Output the (X, Y) coordinate of the center of the cell containing the given text.  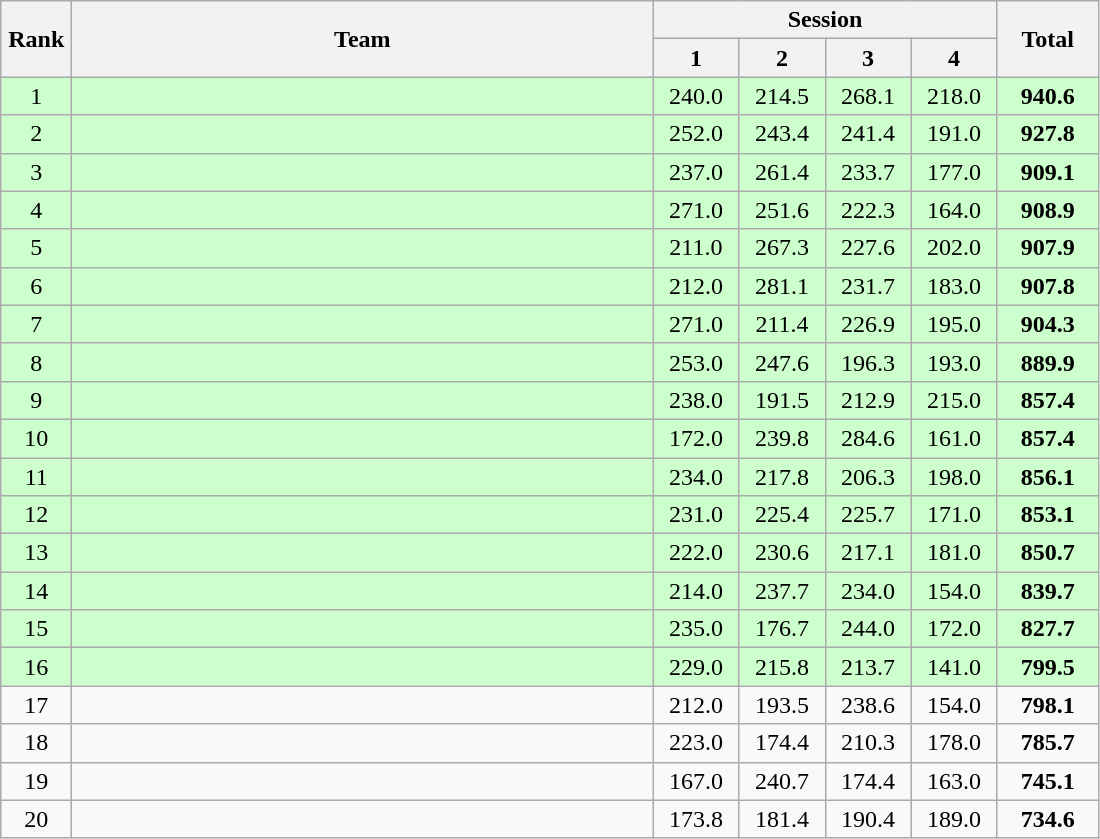
244.0 (868, 629)
176.7 (782, 629)
284.6 (868, 438)
907.9 (1048, 248)
235.0 (696, 629)
178.0 (954, 743)
12 (36, 515)
210.3 (868, 743)
183.0 (954, 286)
191.5 (782, 400)
252.0 (696, 134)
799.5 (1048, 667)
745.1 (1048, 781)
190.4 (868, 819)
233.7 (868, 172)
6 (36, 286)
238.6 (868, 705)
268.1 (868, 96)
237.7 (782, 591)
927.8 (1048, 134)
240.0 (696, 96)
193.0 (954, 362)
889.9 (1048, 362)
850.7 (1048, 553)
141.0 (954, 667)
19 (36, 781)
202.0 (954, 248)
839.7 (1048, 591)
217.1 (868, 553)
231.7 (868, 286)
226.9 (868, 324)
225.4 (782, 515)
231.0 (696, 515)
734.6 (1048, 819)
243.4 (782, 134)
18 (36, 743)
14 (36, 591)
191.0 (954, 134)
215.0 (954, 400)
196.3 (868, 362)
215.8 (782, 667)
161.0 (954, 438)
189.0 (954, 819)
238.0 (696, 400)
230.6 (782, 553)
163.0 (954, 781)
253.0 (696, 362)
Team (362, 39)
222.3 (868, 210)
7 (36, 324)
11 (36, 477)
5 (36, 248)
10 (36, 438)
164.0 (954, 210)
222.0 (696, 553)
206.3 (868, 477)
173.8 (696, 819)
247.6 (782, 362)
856.1 (1048, 477)
237.0 (696, 172)
Session (825, 20)
15 (36, 629)
239.8 (782, 438)
212.9 (868, 400)
217.8 (782, 477)
214.5 (782, 96)
211.4 (782, 324)
218.0 (954, 96)
195.0 (954, 324)
227.6 (868, 248)
177.0 (954, 172)
Total (1048, 39)
798.1 (1048, 705)
Rank (36, 39)
171.0 (954, 515)
214.0 (696, 591)
904.3 (1048, 324)
785.7 (1048, 743)
241.4 (868, 134)
13 (36, 553)
9 (36, 400)
907.8 (1048, 286)
940.6 (1048, 96)
198.0 (954, 477)
16 (36, 667)
281.1 (782, 286)
181.4 (782, 819)
251.6 (782, 210)
213.7 (868, 667)
240.7 (782, 781)
853.1 (1048, 515)
267.3 (782, 248)
908.9 (1048, 210)
17 (36, 705)
827.7 (1048, 629)
909.1 (1048, 172)
8 (36, 362)
167.0 (696, 781)
181.0 (954, 553)
225.7 (868, 515)
211.0 (696, 248)
193.5 (782, 705)
20 (36, 819)
229.0 (696, 667)
261.4 (782, 172)
223.0 (696, 743)
